Pinpoint the cell where the given text exists, returning its (x, y) midpoint coordinate. 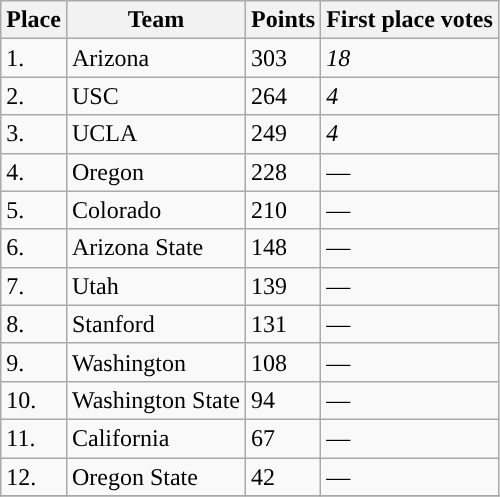
Washington (156, 362)
Utah (156, 286)
First place votes (410, 20)
303 (284, 58)
Stanford (156, 324)
Team (156, 20)
Oregon (156, 172)
UCLA (156, 134)
67 (284, 438)
148 (284, 248)
108 (284, 362)
94 (284, 400)
10. (34, 400)
9. (34, 362)
11. (34, 438)
4. (34, 172)
264 (284, 96)
USC (156, 96)
131 (284, 324)
Oregon State (156, 477)
5. (34, 210)
18 (410, 58)
249 (284, 134)
228 (284, 172)
210 (284, 210)
42 (284, 477)
Arizona (156, 58)
7. (34, 286)
6. (34, 248)
1. (34, 58)
Colorado (156, 210)
Washington State (156, 400)
8. (34, 324)
2. (34, 96)
California (156, 438)
12. (34, 477)
Place (34, 20)
Points (284, 20)
Arizona State (156, 248)
3. (34, 134)
139 (284, 286)
